Return the (X, Y) coordinate for the center point of the cell that contains the specified text.  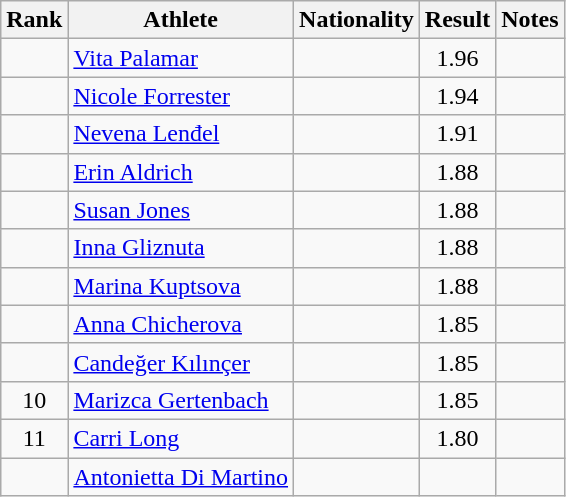
Result (457, 20)
Nicole Forrester (181, 96)
Rank (34, 20)
1.94 (457, 96)
1.96 (457, 58)
Antonietta Di Martino (181, 477)
Inna Gliznuta (181, 248)
Nevena Lenđel (181, 134)
Notes (530, 20)
Nationality (357, 20)
Carri Long (181, 438)
Susan Jones (181, 210)
Athlete (181, 20)
Marina Kuptsova (181, 286)
11 (34, 438)
1.80 (457, 438)
Marizca Gertenbach (181, 400)
Candeğer Kılınçer (181, 362)
Anna Chicherova (181, 324)
10 (34, 400)
Vita Palamar (181, 58)
1.91 (457, 134)
Erin Aldrich (181, 172)
